Search for the cell housing the specified text and yield its (x, y) center coordinate. 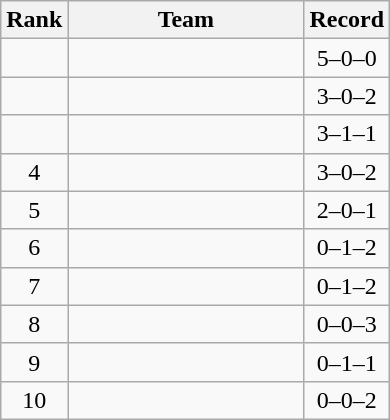
0–0–3 (347, 324)
3–1–1 (347, 134)
Rank (34, 20)
5 (34, 210)
7 (34, 286)
Team (186, 20)
6 (34, 248)
2–0–1 (347, 210)
8 (34, 324)
9 (34, 362)
0–0–2 (347, 400)
10 (34, 400)
Record (347, 20)
4 (34, 172)
5–0–0 (347, 58)
0–1–1 (347, 362)
